Detect which cell encompasses the target text, then output its (x, y) center coordinate. 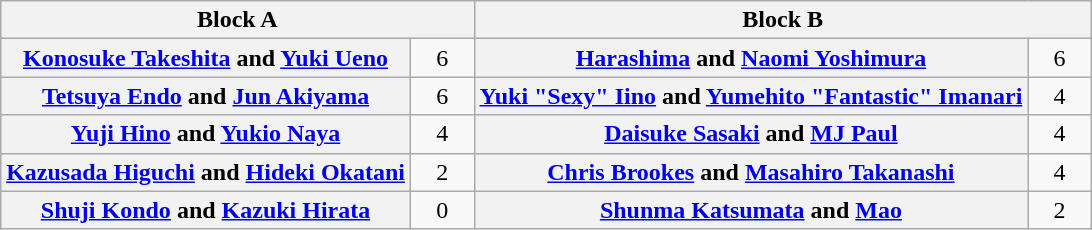
Daisuke Sasaki and MJ Paul (751, 134)
Konosuke Takeshita and Yuki Ueno (206, 58)
Chris Brookes and Masahiro Takanashi (751, 172)
Shuji Kondo and Kazuki Hirata (206, 210)
Harashima and Naomi Yoshimura (751, 58)
Yuji Hino and Yukio Naya (206, 134)
0 (442, 210)
Kazusada Higuchi and Hideki Okatani (206, 172)
Tetsuya Endo and Jun Akiyama (206, 96)
Yuki "Sexy" Iino and Yumehito "Fantastic" Imanari (751, 96)
Block A (238, 20)
Shunma Katsumata and Mao (751, 210)
Block B (782, 20)
